Search for the cell housing the specified text and yield its (X, Y) center coordinate. 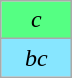
c (36, 20)
bc (36, 58)
